Scan for the cell matching the given text and deliver its (x, y) coordinate at center. 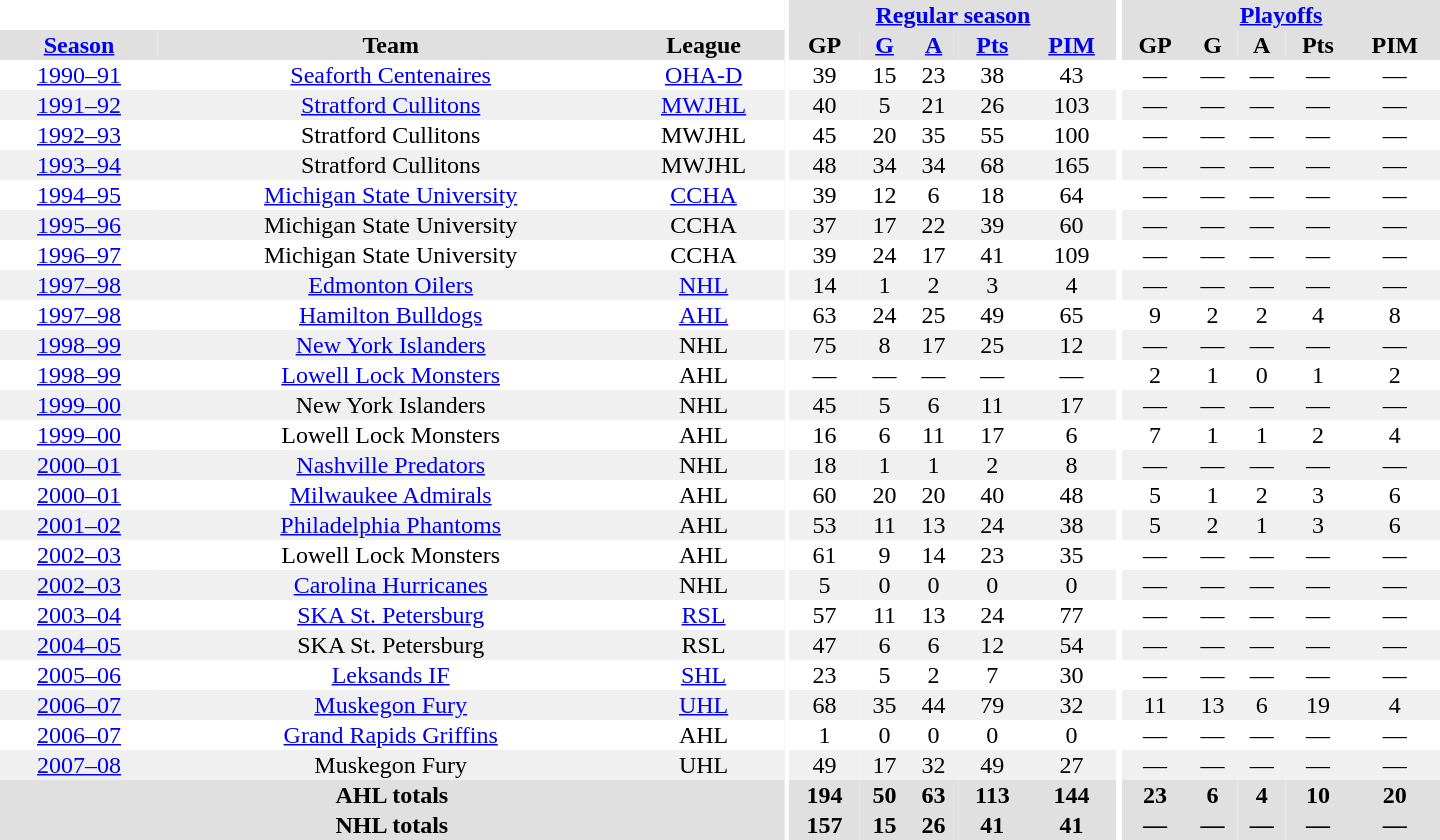
109 (1072, 255)
50 (884, 795)
1996–97 (79, 255)
21 (934, 105)
AHL totals (392, 795)
44 (934, 705)
22 (934, 225)
Playoffs (1281, 15)
Nashville Predators (390, 465)
2005–06 (79, 675)
Leksands IF (390, 675)
100 (1072, 135)
1994–95 (79, 195)
1990–91 (79, 75)
57 (824, 615)
165 (1072, 165)
Grand Rapids Griffins (390, 735)
OHA-D (703, 75)
2004–05 (79, 645)
SHL (703, 675)
2007–08 (79, 765)
47 (824, 645)
53 (824, 525)
27 (1072, 765)
144 (1072, 795)
194 (824, 795)
Regular season (952, 15)
64 (1072, 195)
Milwaukee Admirals (390, 495)
10 (1318, 795)
Hamilton Bulldogs (390, 315)
103 (1072, 105)
157 (824, 825)
43 (1072, 75)
61 (824, 555)
League (703, 45)
75 (824, 345)
54 (1072, 645)
55 (992, 135)
37 (824, 225)
1993–94 (79, 165)
Edmonton Oilers (390, 285)
16 (824, 435)
1992–93 (79, 135)
Team (390, 45)
Philadelphia Phantoms (390, 525)
Carolina Hurricanes (390, 585)
2003–04 (79, 615)
79 (992, 705)
2001–02 (79, 525)
1995–96 (79, 225)
77 (1072, 615)
30 (1072, 675)
Season (79, 45)
113 (992, 795)
65 (1072, 315)
1991–92 (79, 105)
Seaforth Centenaires (390, 75)
NHL totals (392, 825)
19 (1318, 705)
